Identify which cell holds the provided text, then report its [X, Y] central coordinate. 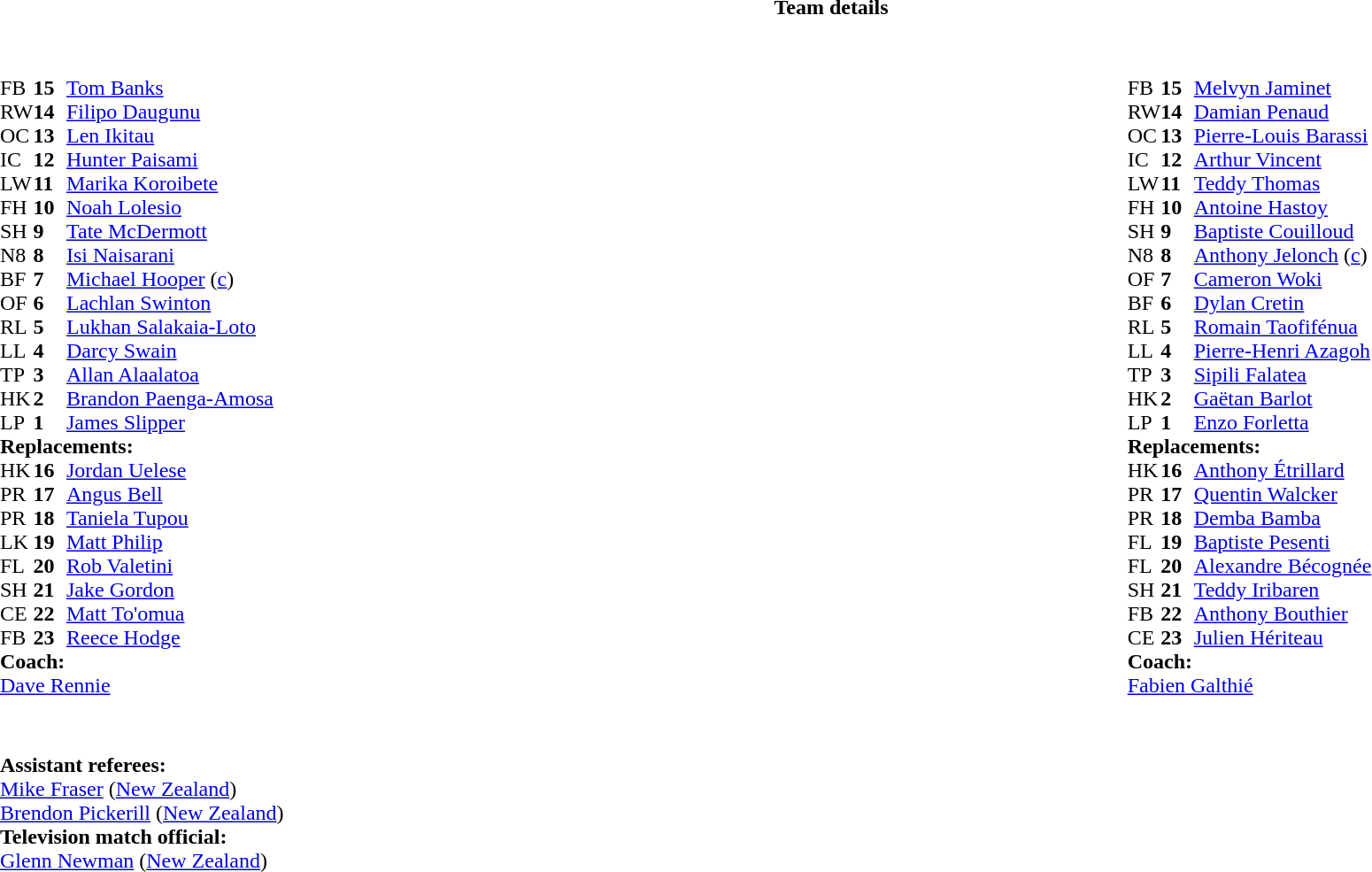
Lukhan Salakaia-Loto [170, 328]
Taniela Tupou [170, 519]
Antoine Hastoy [1283, 207]
Teddy Thomas [1283, 184]
Arthur Vincent [1283, 159]
James Slipper [170, 423]
Michael Hooper (c) [170, 280]
Marika Koroibete [170, 184]
Noah Lolesio [170, 207]
Tate McDermott [170, 232]
Damian Penaud [1283, 112]
Jordan Uelese [170, 471]
Lachlan Swinton [170, 303]
Rob Valetini [170, 567]
Alexandre Bécognée [1283, 567]
Gaëtan Barlot [1283, 398]
Fabien Galthié [1250, 685]
Julien Hériteau [1283, 637]
Angus Bell [170, 494]
Dylan Cretin [1283, 303]
Matt To'omua [170, 614]
Romain Taofifénua [1283, 328]
Anthony Étrillard [1283, 471]
Quentin Walcker [1283, 494]
Dave Rennie [136, 685]
Enzo Forletta [1283, 423]
Pierre-Henri Azagoh [1283, 351]
Melvyn Jaminet [1283, 89]
Reece Hodge [170, 637]
Isi Naisarani [170, 255]
Cameron Woki [1283, 280]
Allan Alaalatoa [170, 375]
Brandon Paenga-Amosa [170, 398]
Baptiste Couilloud [1283, 232]
Anthony Bouthier [1283, 614]
Pierre-Louis Barassi [1283, 136]
Tom Banks [170, 89]
Demba Bamba [1283, 519]
Teddy Iribaren [1283, 590]
Len Ikitau [170, 136]
Darcy Swain [170, 351]
Hunter Paisami [170, 159]
LK [17, 542]
Baptiste Pesenti [1283, 542]
Matt Philip [170, 542]
Filipo Daugunu [170, 112]
Jake Gordon [170, 590]
Anthony Jelonch (c) [1283, 255]
Sipili Falatea [1283, 375]
